From the cell containing the given text, extract its center point as [X, Y] coordinate. 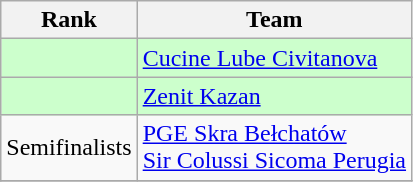
Semifinalists [69, 148]
Zenit Kazan [274, 96]
PGE Skra Bełchatów Sir Colussi Sicoma Perugia [274, 148]
Cucine Lube Civitanova [274, 58]
Team [274, 20]
Rank [69, 20]
